For the text-containing cell, return its midpoint in [x, y] coordinate format. 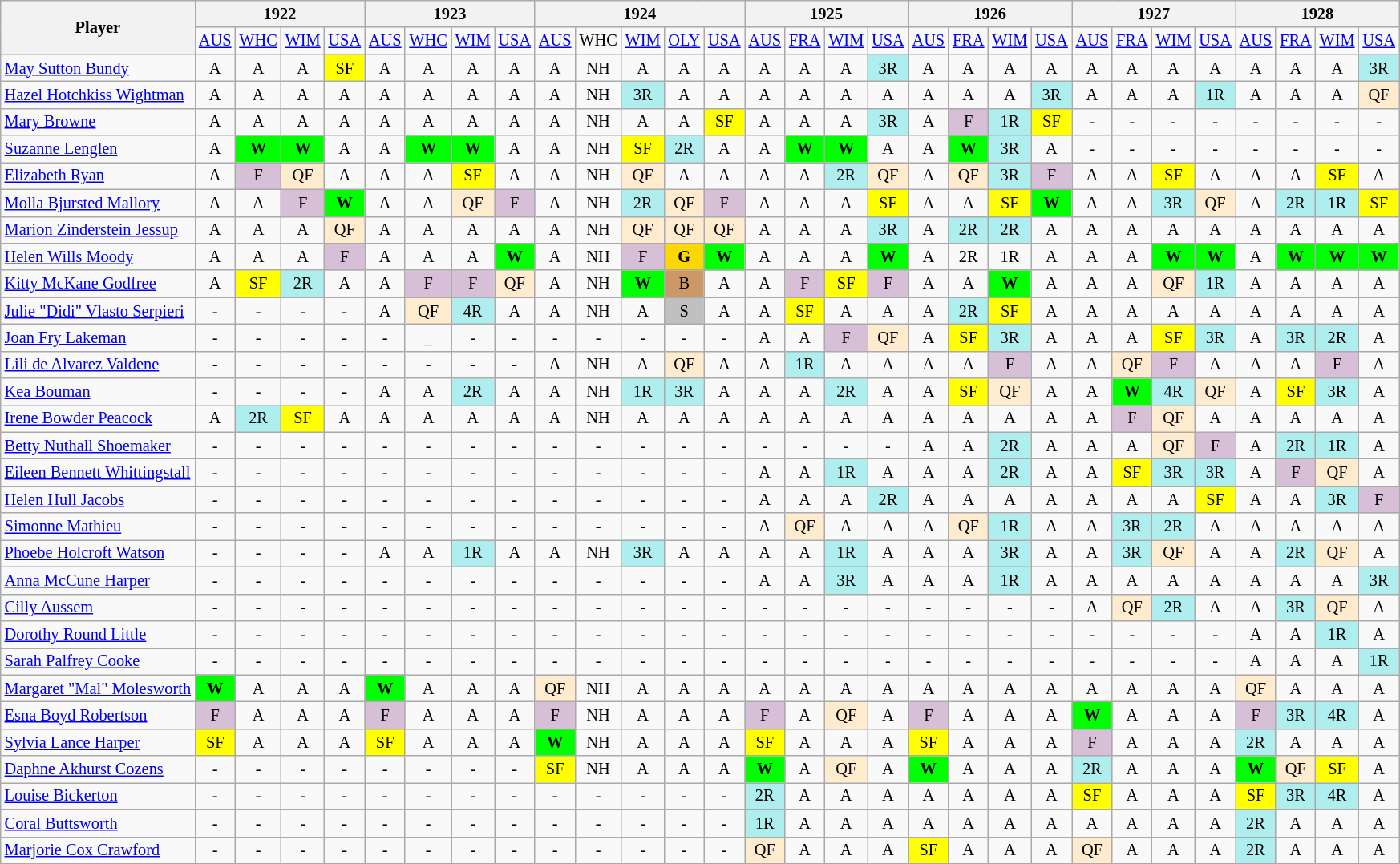
Irene Bowder Peacock [98, 418]
Player [98, 27]
Louise Bickerton [98, 796]
1925 [826, 14]
B [685, 284]
Daphne Akhurst Cozens [98, 769]
Molla Bjursted Mallory [98, 203]
_ [428, 337]
1923 [450, 14]
1928 [1317, 14]
1927 [1154, 14]
Suzanne Lenglen [98, 149]
Marjorie Cox Crawford [98, 850]
Eileen Bennett Whittingstall [98, 472]
S [685, 311]
1922 [280, 14]
Margaret "Mal" Molesworth [98, 688]
Coral Buttsworth [98, 823]
Joan Fry Lakeman [98, 337]
Lili de Alvarez Valdene [98, 365]
1924 [640, 14]
Sylvia Lance Harper [98, 742]
Julie "Didi" Vlasto Serpieri [98, 311]
Helen Hull Jacobs [98, 499]
OLY [685, 41]
Marion Zinderstein Jessup [98, 230]
Kitty McKane Godfree [98, 284]
Cilly Aussem [98, 608]
May Sutton Bundy [98, 68]
Kea Bouman [98, 392]
1926 [990, 14]
Simonne Mathieu [98, 527]
Sarah Palfrey Cooke [98, 661]
Elizabeth Ryan [98, 176]
Helen Wills Moody [98, 256]
Mary Browne [98, 122]
Anna McCune Harper [98, 580]
Phoebe Holcroft Watson [98, 553]
G [685, 256]
Esna Boyd Robertson [98, 715]
Betty Nuthall Shoemaker [98, 446]
Dorothy Round Little [98, 634]
Hazel Hotchkiss Wightman [98, 95]
